Detect which cell encompasses the target text, then output its (X, Y) center coordinate. 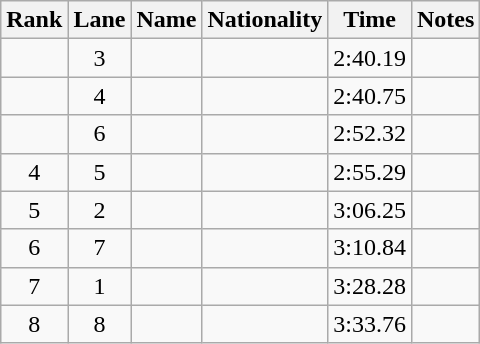
Nationality (265, 20)
2:52.32 (370, 134)
3:10.84 (370, 248)
Lane (100, 20)
3 (100, 58)
Rank (34, 20)
Notes (445, 20)
Time (370, 20)
2:40.19 (370, 58)
3:28.28 (370, 286)
2:55.29 (370, 172)
3:33.76 (370, 324)
3:06.25 (370, 210)
1 (100, 286)
2 (100, 210)
2:40.75 (370, 96)
Name (166, 20)
